Capture the cell that displays the provided text and extract its [x, y] central coordinate. 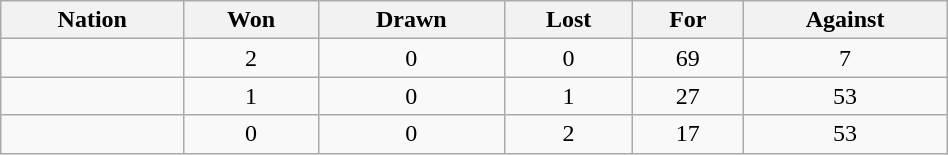
Lost [568, 20]
For [688, 20]
Drawn [411, 20]
27 [688, 96]
17 [688, 134]
7 [845, 58]
Won [252, 20]
Against [845, 20]
69 [688, 58]
Nation [92, 20]
